Search for the cell housing the specified text and yield its [x, y] center coordinate. 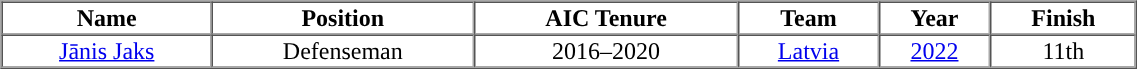
Finish [1064, 18]
Position [343, 18]
2016–2020 [606, 50]
2022 [934, 50]
Team [809, 18]
11th [1064, 50]
Year [934, 18]
Name [107, 18]
Defenseman [343, 50]
Jānis Jaks [107, 50]
Latvia [809, 50]
AIC Tenure [606, 18]
